Locate the cell with the specified text and output its [X, Y] center coordinate. 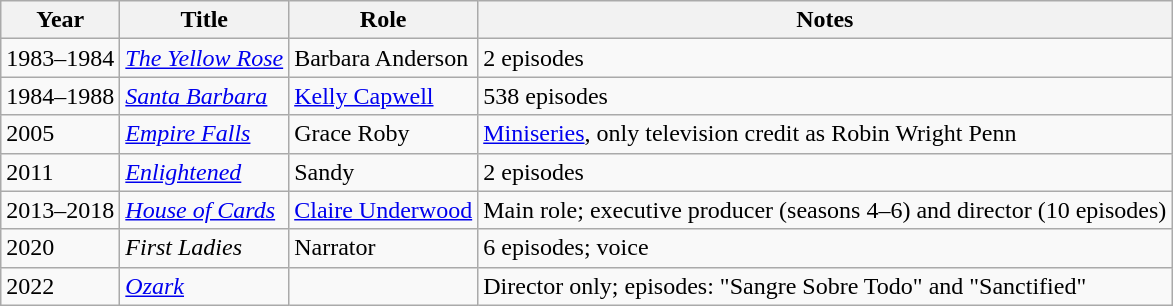
Notes [825, 20]
Title [204, 20]
1984–1988 [60, 96]
Barbara Anderson [384, 58]
1983–1984 [60, 58]
2013–2018 [60, 210]
House of Cards [204, 210]
Empire Falls [204, 134]
Santa Barbara [204, 96]
Narrator [384, 248]
Director only; episodes: "Sangre Sobre Todo" and "Sanctified" [825, 286]
Miniseries, only television credit as Robin Wright Penn [825, 134]
2011 [60, 172]
Sandy [384, 172]
Grace Roby [384, 134]
Year [60, 20]
2022 [60, 286]
538 episodes [825, 96]
Role [384, 20]
2005 [60, 134]
2020 [60, 248]
Main role; executive producer (seasons 4–6) and director (10 episodes) [825, 210]
First Ladies [204, 248]
Ozark [204, 286]
Claire Underwood [384, 210]
6 episodes; voice [825, 248]
Enlightened [204, 172]
Kelly Capwell [384, 96]
The Yellow Rose [204, 58]
